Identify which cell holds the provided text, then report its [x, y] central coordinate. 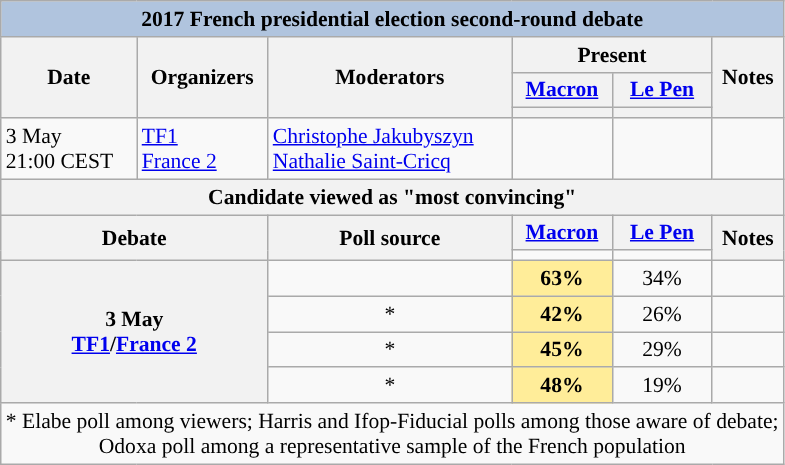
Present [612, 55]
Organizers [202, 78]
Poll source [390, 238]
Date [69, 78]
3 MayTF1/France 2 [134, 332]
2017 French presidential election second-round debate [392, 19]
Christophe JakubyszynNathalie Saint-Cricq [390, 148]
Candidate viewed as "most convincing" [392, 197]
26% [662, 314]
Debate [134, 238]
63% [562, 279]
19% [662, 386]
34% [662, 279]
29% [662, 350]
42% [562, 314]
3 May21:00 CEST [69, 148]
45% [562, 350]
48% [562, 386]
Moderators [390, 78]
TF1France 2 [202, 148]
